Capture the cell that displays the provided text and extract its (X, Y) central coordinate. 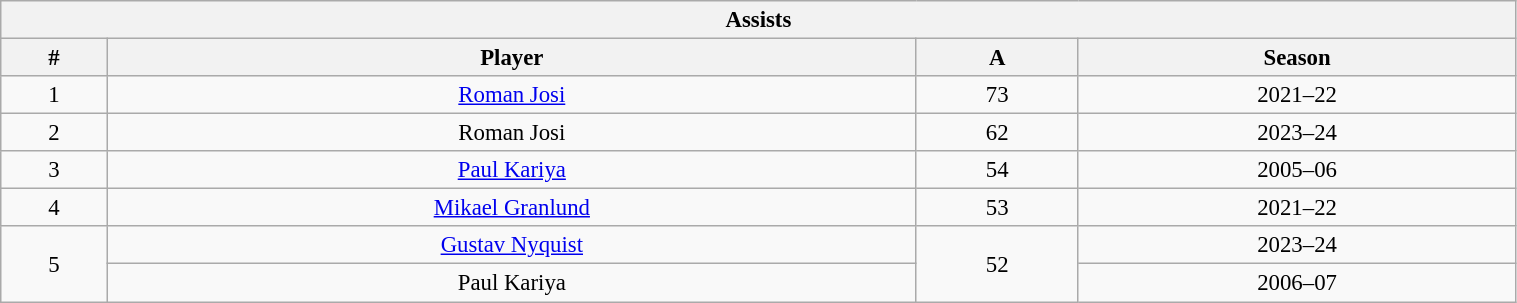
2005–06 (1297, 170)
Season (1297, 58)
A (997, 58)
# (54, 58)
Assists (758, 20)
2006–07 (1297, 283)
54 (997, 170)
Player (512, 58)
5 (54, 264)
2 (54, 133)
Mikael Granlund (512, 208)
1 (54, 95)
53 (997, 208)
52 (997, 264)
4 (54, 208)
Gustav Nyquist (512, 245)
73 (997, 95)
3 (54, 170)
62 (997, 133)
